Scan for the cell matching the given text and deliver its (X, Y) coordinate at center. 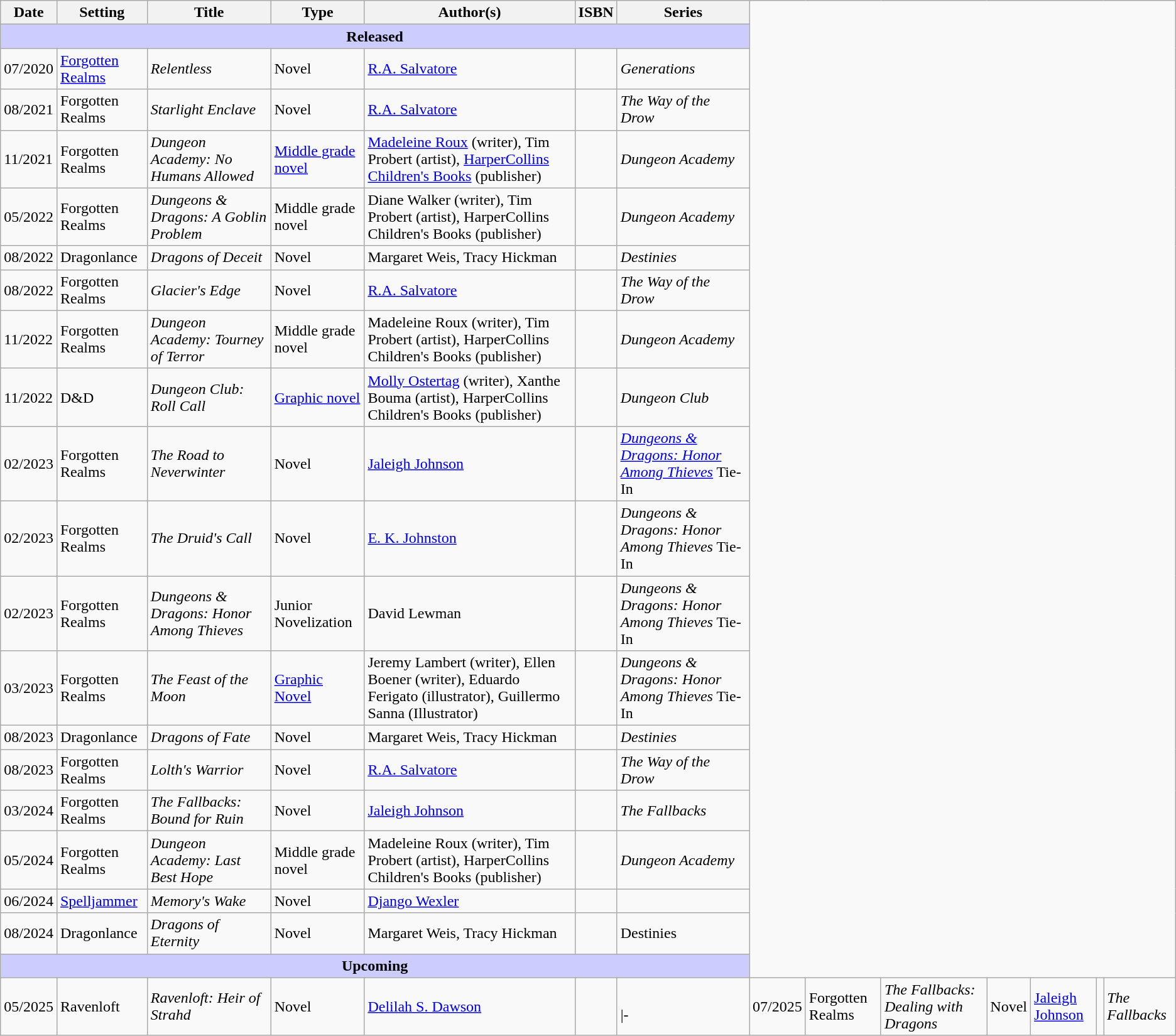
08/2024 (29, 934)
The Feast of the Moon (209, 689)
David Lewman (470, 613)
Graphic novel (318, 397)
Ravenloft (102, 1006)
Series (683, 13)
ISBN (596, 13)
Dungeons & Dragons: A Goblin Problem (209, 217)
Author(s) (470, 13)
Dragons of Fate (209, 738)
Dungeon Academy: No Humans Allowed (209, 159)
Dungeons & Dragons: Honor Among Thieves (209, 613)
Dungeon Club: Roll Call (209, 397)
05/2024 (29, 860)
05/2025 (29, 1006)
The Road to Neverwinter (209, 464)
Ravenloft: Heir of Strahd (209, 1006)
07/2025 (777, 1006)
Starlight Enclave (209, 109)
Delilah S. Dawson (470, 1006)
Django Wexler (470, 901)
Generations (683, 69)
Dragons of Eternity (209, 934)
08/2021 (29, 109)
Dragons of Deceit (209, 258)
Date (29, 13)
Lolth's Warrior (209, 770)
03/2023 (29, 689)
Title (209, 13)
|- (683, 1006)
D&D (102, 397)
Molly Ostertag (writer), Xanthe Bouma (artist), HarperCollins Children's Books (publisher) (470, 397)
05/2022 (29, 217)
11/2021 (29, 159)
Released (375, 36)
Jeremy Lambert (writer), Ellen Boener (writer), Eduardo Ferigato (illustrator), Guillermo Sanna (Illustrator) (470, 689)
Dungeon Academy: Tourney of Terror (209, 339)
Dungeon Club (683, 397)
Memory's Wake (209, 901)
06/2024 (29, 901)
The Fallbacks: Bound for Ruin (209, 810)
The Druid's Call (209, 538)
Graphic Novel (318, 689)
Relentless (209, 69)
Upcoming (375, 966)
Dungeon Academy: Last Best Hope (209, 860)
Diane Walker (writer), Tim Probert (artist), HarperCollins Children's Books (publisher) (470, 217)
Junior Novelization (318, 613)
07/2020 (29, 69)
Spelljammer (102, 901)
The Fallbacks: Dealing with Dragons (934, 1006)
Setting (102, 13)
03/2024 (29, 810)
Type (318, 13)
E. K. Johnston (470, 538)
Glacier's Edge (209, 290)
